Scan for the cell matching the given text and deliver its (X, Y) coordinate at center. 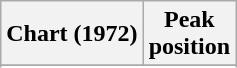
Chart (1972) (72, 34)
Peak position (189, 34)
